Determine the (X, Y) coordinate at the center of the cell enclosing the given text.  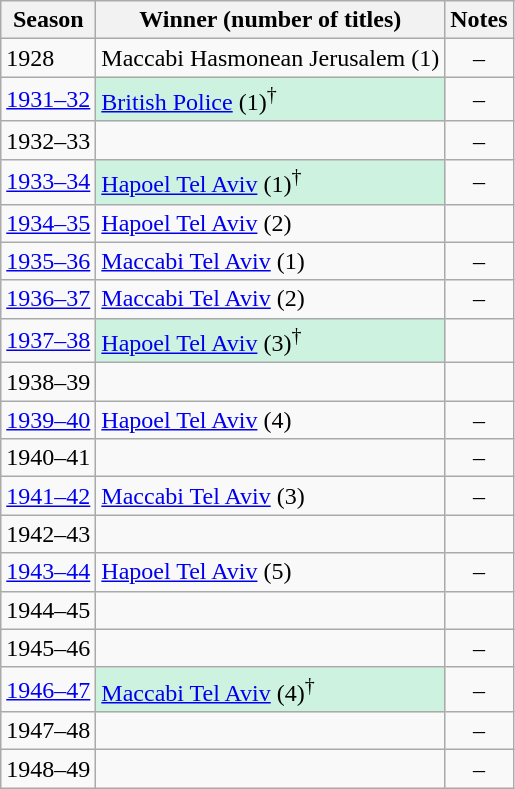
1937–38 (48, 340)
Maccabi Tel Aviv (2) (270, 299)
Hapoel Tel Aviv (4) (270, 420)
1946–47 (48, 690)
1944–45 (48, 610)
British Police (1)† (270, 100)
1932–33 (48, 140)
Maccabi Tel Aviv (4)† (270, 690)
1939–40 (48, 420)
1941–42 (48, 496)
1936–37 (48, 299)
1931–32 (48, 100)
1943–44 (48, 572)
Maccabi Tel Aviv (1) (270, 261)
1933–34 (48, 182)
Hapoel Tel Aviv (5) (270, 572)
Notes (479, 20)
Season (48, 20)
1948–49 (48, 769)
1938–39 (48, 382)
Hapoel Tel Aviv (2) (270, 223)
Hapoel Tel Aviv (3)† (270, 340)
1928 (48, 58)
Maccabi Tel Aviv (3) (270, 496)
1935–36 (48, 261)
1947–48 (48, 731)
1940–41 (48, 458)
Winner (number of titles) (270, 20)
Maccabi Hasmonean Jerusalem (1) (270, 58)
Hapoel Tel Aviv (1)† (270, 182)
1934–35 (48, 223)
1945–46 (48, 648)
1942–43 (48, 534)
